For the text-containing cell, return its midpoint in [x, y] coordinate format. 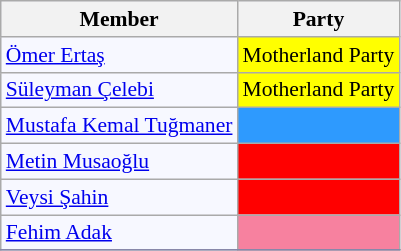
Süleyman Çelebi [120, 90]
Ömer Ertaş [120, 55]
Member [120, 19]
Metin Musaoğlu [120, 162]
Party [319, 19]
Veysi Şahin [120, 197]
Fehim Adak [120, 233]
Mustafa Kemal Tuğmaner [120, 126]
